Scan for the cell matching the given text and deliver its [x, y] coordinate at center. 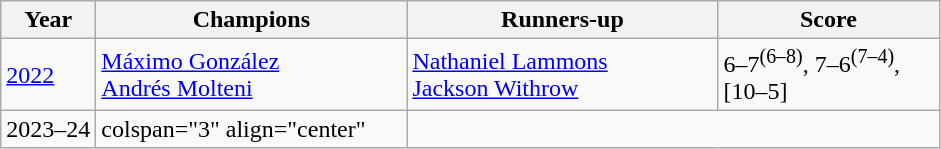
Nathaniel Lammons Jackson Withrow [562, 75]
6–7(6–8), 7–6(7–4), [10–5] [828, 75]
Year [48, 20]
Score [828, 20]
2022 [48, 75]
2023–24 [48, 129]
Máximo González Andrés Molteni [252, 75]
Champions [252, 20]
Runners-up [562, 20]
colspan="3" align="center" [252, 129]
